Extract the [X, Y] coordinate from the center of the cell holding the provided text.  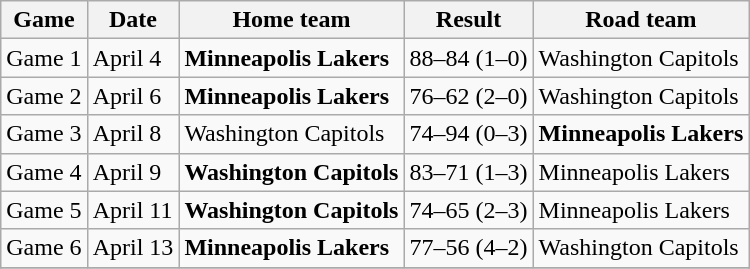
April 9 [133, 172]
Game 1 [44, 58]
Result [468, 20]
April 4 [133, 58]
83–71 (1–3) [468, 172]
74–65 (2–3) [468, 210]
76–62 (2–0) [468, 96]
Game 2 [44, 96]
Game [44, 20]
Game 4 [44, 172]
Game 5 [44, 210]
April 13 [133, 248]
74–94 (0–3) [468, 134]
Home team [292, 20]
Date [133, 20]
April 8 [133, 134]
Road team [641, 20]
Game 6 [44, 248]
April 11 [133, 210]
April 6 [133, 96]
88–84 (1–0) [468, 58]
77–56 (4–2) [468, 248]
Game 3 [44, 134]
